Search for the cell housing the specified text and yield its (x, y) center coordinate. 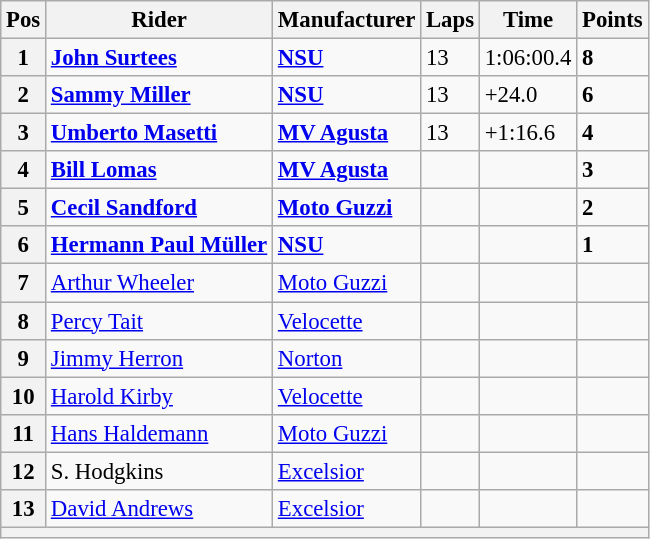
Bill Lomas (160, 170)
Sammy Miller (160, 95)
7 (24, 283)
5 (24, 208)
Time (528, 20)
1:06:00.4 (528, 58)
Norton (347, 358)
S. Hodgkins (160, 471)
10 (24, 396)
David Andrews (160, 509)
John Surtees (160, 58)
Points (612, 20)
9 (24, 358)
+1:16.6 (528, 133)
+24.0 (528, 95)
Hans Haldemann (160, 433)
Rider (160, 20)
Harold Kirby (160, 396)
Manufacturer (347, 20)
Umberto Masetti (160, 133)
12 (24, 471)
Laps (450, 20)
Cecil Sandford (160, 208)
Pos (24, 20)
Jimmy Herron (160, 358)
Percy Tait (160, 321)
11 (24, 433)
Hermann Paul Müller (160, 245)
Arthur Wheeler (160, 283)
